Provide the [X, Y] coordinate of the cell's center where the given text is located.  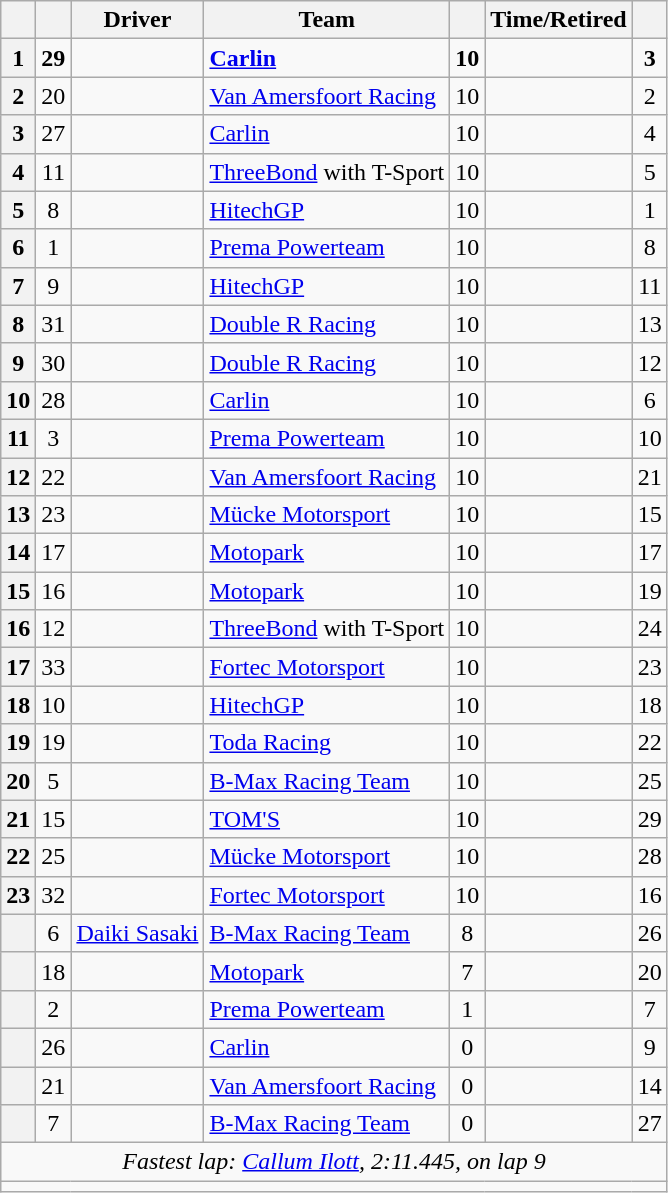
31 [54, 324]
TOM'S [327, 819]
Driver [138, 20]
Team [327, 20]
32 [54, 895]
Toda Racing [327, 743]
33 [54, 667]
Fastest lap: Callum Ilott, 2:11.445, on lap 9 [334, 1162]
Daiki Sasaki [138, 933]
24 [650, 629]
Time/Retired [558, 20]
30 [54, 362]
